For the text-containing cell, return its midpoint in [X, Y] coordinate format. 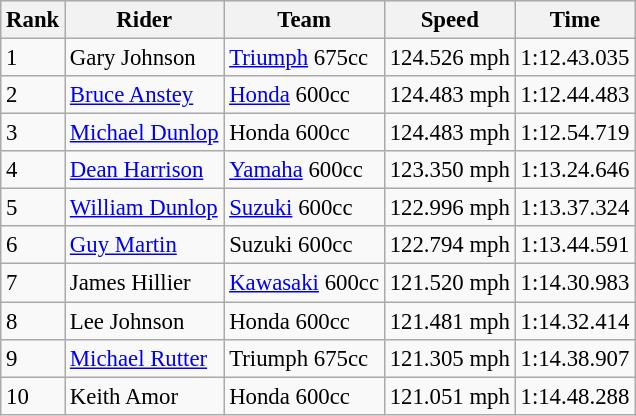
Time [574, 20]
1:14.48.288 [574, 396]
8 [33, 321]
1 [33, 58]
2 [33, 95]
4 [33, 170]
121.305 mph [450, 358]
121.520 mph [450, 283]
7 [33, 283]
Rider [144, 20]
Michael Rutter [144, 358]
Michael Dunlop [144, 133]
James Hillier [144, 283]
Lee Johnson [144, 321]
Guy Martin [144, 245]
10 [33, 396]
Speed [450, 20]
1:12.44.483 [574, 95]
123.350 mph [450, 170]
Rank [33, 20]
1:12.54.719 [574, 133]
Bruce Anstey [144, 95]
121.051 mph [450, 396]
Gary Johnson [144, 58]
1:13.44.591 [574, 245]
9 [33, 358]
Dean Harrison [144, 170]
122.996 mph [450, 208]
1:14.32.414 [574, 321]
1:13.24.646 [574, 170]
3 [33, 133]
Yamaha 600cc [304, 170]
1:14.38.907 [574, 358]
121.481 mph [450, 321]
William Dunlop [144, 208]
122.794 mph [450, 245]
6 [33, 245]
Team [304, 20]
5 [33, 208]
1:14.30.983 [574, 283]
Keith Amor [144, 396]
124.526 mph [450, 58]
Kawasaki 600cc [304, 283]
1:13.37.324 [574, 208]
1:12.43.035 [574, 58]
